Identify which cell holds the provided text, then report its [x, y] central coordinate. 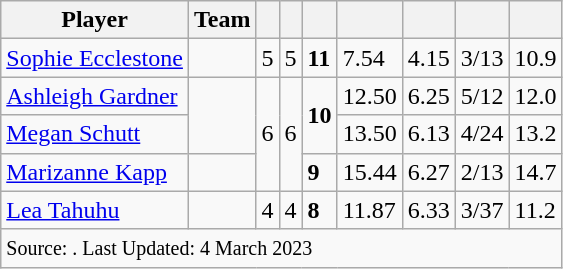
4.15 [428, 58]
11.87 [370, 210]
10.9 [536, 58]
6.13 [428, 134]
Player [95, 20]
5/12 [482, 96]
6.27 [428, 172]
14.7 [536, 172]
3/13 [482, 58]
7.54 [370, 58]
3/37 [482, 210]
12.50 [370, 96]
12.0 [536, 96]
11 [320, 58]
10 [320, 115]
4/24 [482, 134]
13.50 [370, 134]
Sophie Ecclestone [95, 58]
13.2 [536, 134]
Lea Tahuhu [95, 210]
6.25 [428, 96]
Marizanne Kapp [95, 172]
6.33 [428, 210]
Ashleigh Gardner [95, 96]
11.2 [536, 210]
15.44 [370, 172]
2/13 [482, 172]
Megan Schutt [95, 134]
8 [320, 210]
Team [222, 20]
9 [320, 172]
Source: . Last Updated: 4 March 2023 [282, 248]
